Detect which cell encompasses the target text, then output its (x, y) center coordinate. 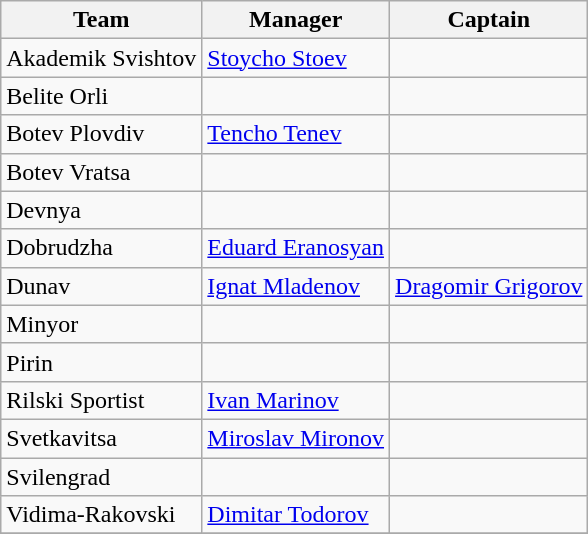
Manager (296, 20)
Svilengrad (102, 477)
Ignat Mladenov (296, 286)
Minyor (102, 324)
Pirin (102, 362)
Stoycho Stoev (296, 58)
Akademik Svishtov (102, 58)
Captain (489, 20)
Rilski Sportist (102, 400)
Team (102, 20)
Dimitar Todorov (296, 515)
Vidima-Rakovski (102, 515)
Miroslav Mironov (296, 438)
Tencho Tenev (296, 134)
Svetkavitsa (102, 438)
Eduard Eranosyan (296, 248)
Belite Orli (102, 96)
Dobrudzha (102, 248)
Ivan Marinov (296, 400)
Botev Plovdiv (102, 134)
Dunav (102, 286)
Devnya (102, 210)
Dragomir Grigorov (489, 286)
Botev Vratsa (102, 172)
